Search for the cell housing the specified text and yield its [X, Y] center coordinate. 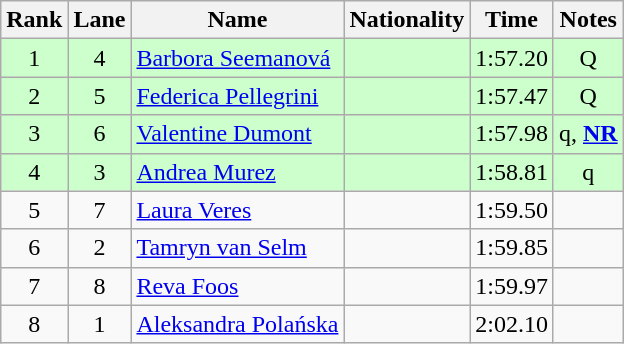
Barbora Seemanová [238, 58]
Valentine Dumont [238, 134]
1:59.85 [512, 248]
Notes [588, 20]
1:59.97 [512, 286]
Laura Veres [238, 210]
1:57.98 [512, 134]
q [588, 172]
Reva Foos [238, 286]
1:57.47 [512, 96]
1:58.81 [512, 172]
Rank [34, 20]
1:59.50 [512, 210]
1:57.20 [512, 58]
Aleksandra Polańska [238, 324]
Time [512, 20]
2:02.10 [512, 324]
Nationality [407, 20]
Andrea Murez [238, 172]
Lane [100, 20]
Tamryn van Selm [238, 248]
Name [238, 20]
Federica Pellegrini [238, 96]
q, NR [588, 134]
